Detect which cell encompasses the target text, then output its [X, Y] center coordinate. 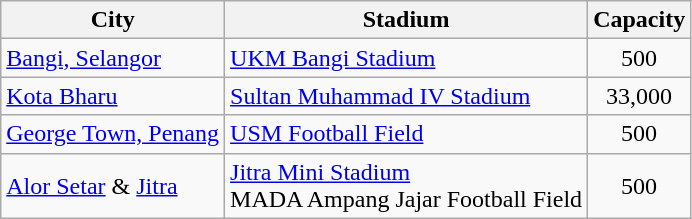
Stadium [406, 20]
George Town, Penang [113, 134]
City [113, 20]
Sultan Muhammad IV Stadium [406, 96]
Kota Bharu [113, 96]
33,000 [640, 96]
Capacity [640, 20]
UKM Bangi Stadium [406, 58]
Jitra Mini Stadium MADA Ampang Jajar Football Field [406, 186]
Alor Setar & Jitra [113, 186]
Bangi, Selangor [113, 58]
USM Football Field [406, 134]
